Capture the cell that displays the provided text and extract its [x, y] central coordinate. 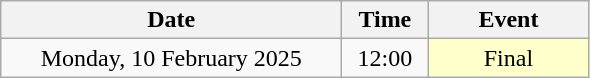
12:00 [385, 58]
Time [385, 20]
Event [508, 20]
Final [508, 58]
Date [172, 20]
Monday, 10 February 2025 [172, 58]
